Return the (x, y) coordinate for the center point of the cell that contains the specified text.  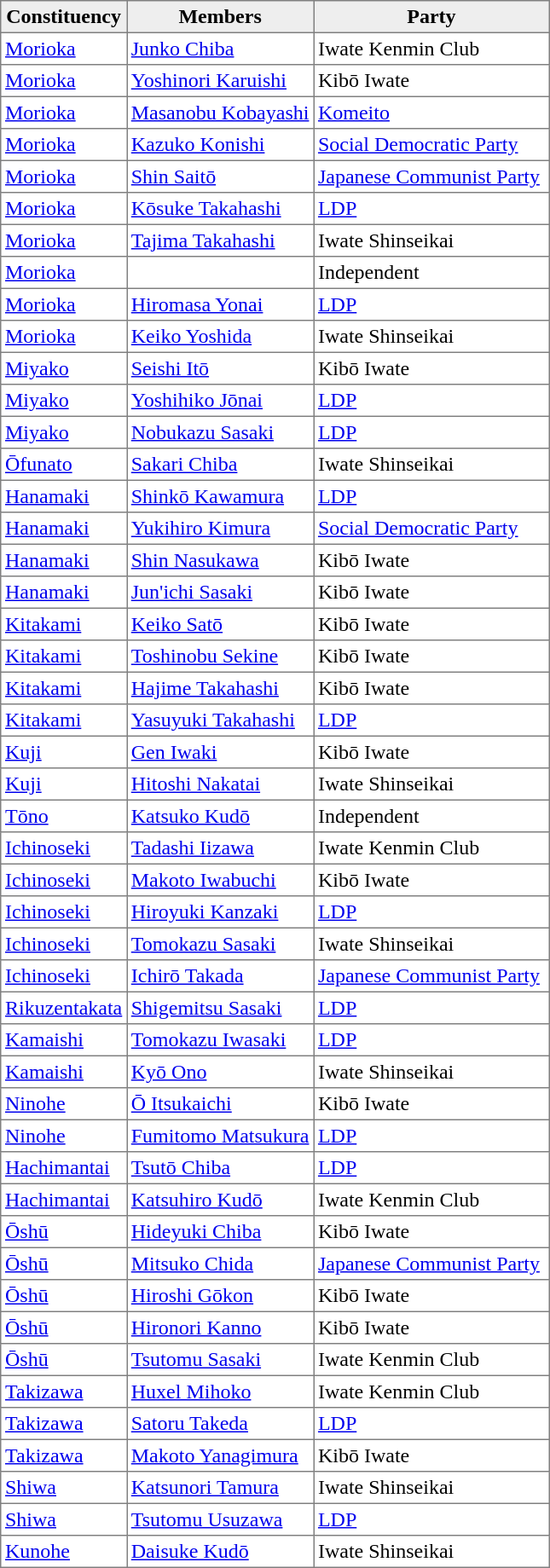
Members (220, 17)
Komeito (431, 113)
Makoto Iwabuchi (220, 880)
Yukihiro Kimura (220, 529)
Katsuko Kudō (220, 816)
Fumitomo Matsukura (220, 1136)
Tadashi Iizawa (220, 848)
Tomokazu Iwasaki (220, 1040)
Mitsuko Chida (220, 1264)
Tōno (64, 816)
Yoshihiko Jōnai (220, 401)
Ō Itsukaichi (220, 1104)
Tsutomu Usuzawa (220, 1519)
Shin Saitō (220, 176)
Makoto Yanagimura (220, 1455)
Katsuhiro Kudō (220, 1200)
Party (431, 17)
Toshinobu Sekine (220, 657)
Kyō Ono (220, 1072)
Kunohe (64, 1552)
Tajima Takahashi (220, 240)
Kōsuke Takahashi (220, 209)
Hiromasa Yonai (220, 304)
Hideyuki Chiba (220, 1232)
Seishi Itō (220, 368)
Sakari Chiba (220, 465)
Yasuyuki Takahashi (220, 720)
Masanobu Kobayashi (220, 113)
Nobukazu Sasaki (220, 432)
Huxel Mihoko (220, 1392)
Hitoshi Nakatai (220, 784)
Keiko Satō (220, 624)
Junko Chiba (220, 49)
Kazuko Konishi (220, 145)
Shigemitsu Sasaki (220, 1008)
Shin Nasukawa (220, 560)
Rikuzentakata (64, 1008)
Tomokazu Sasaki (220, 944)
Keiko Yoshida (220, 337)
Tsutō Chiba (220, 1168)
Ōfunato (64, 465)
Gen Iwaki (220, 752)
Satoru Takeda (220, 1424)
Tsutomu Sasaki (220, 1360)
Yoshinori Karuishi (220, 81)
Hironori Kanno (220, 1328)
Hajime Takahashi (220, 688)
Hiroshi Gōkon (220, 1296)
Jun'ichi Sasaki (220, 593)
Shinkō Kawamura (220, 496)
Constituency (64, 17)
Daisuke Kudō (220, 1552)
Hiroyuki Kanzaki (220, 912)
Ichirō Takada (220, 976)
Katsunori Tamura (220, 1488)
